For the text-containing cell, return its midpoint in (x, y) coordinate format. 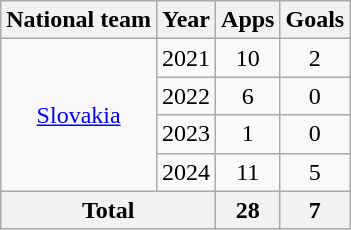
1 (248, 134)
Slovakia (79, 115)
11 (248, 172)
National team (79, 20)
2022 (186, 96)
2021 (186, 58)
5 (315, 172)
2 (315, 58)
Apps (248, 20)
Year (186, 20)
Total (108, 210)
28 (248, 210)
10 (248, 58)
2023 (186, 134)
Goals (315, 20)
7 (315, 210)
2024 (186, 172)
6 (248, 96)
